Output the (X, Y) coordinate of the center of the cell containing the given text.  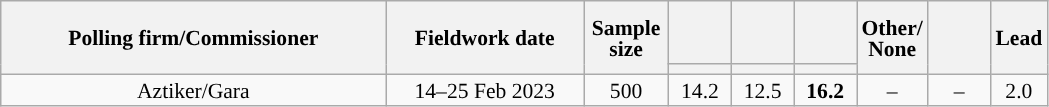
Polling firm/Commissioner (194, 38)
2.0 (1018, 90)
500 (626, 90)
Fieldwork date (485, 38)
Sample size (626, 38)
16.2 (826, 90)
12.5 (762, 90)
Aztiker/Gara (194, 90)
Lead (1018, 38)
14–25 Feb 2023 (485, 90)
Other/None (892, 38)
14.2 (700, 90)
